Return the [X, Y] coordinate for the center point of the cell that contains the specified text.  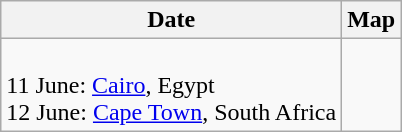
11 June: Cairo, Egypt 12 June: Cape Town, South Africa [172, 85]
Map [372, 20]
Date [172, 20]
